Determine the [x, y] coordinate at the center of the cell enclosing the given text.  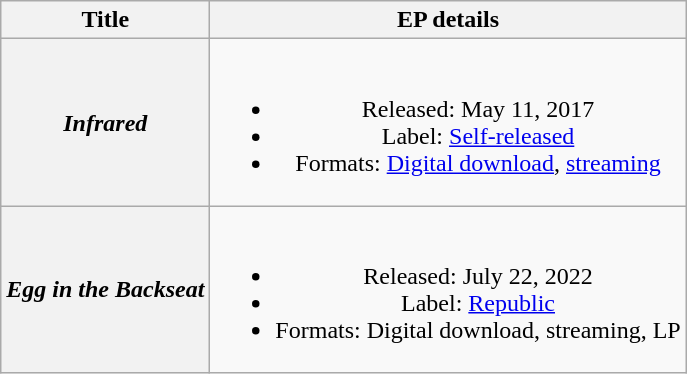
Released: July 22, 2022Label: RepublicFormats: Digital download, streaming, LP [448, 290]
EP details [448, 20]
Released: May 11, 2017Label: Self-releasedFormats: Digital download, streaming [448, 122]
Egg in the Backseat [106, 290]
Infrared [106, 122]
Title [106, 20]
